Locate the cell with the specified text and output its (x, y) center coordinate. 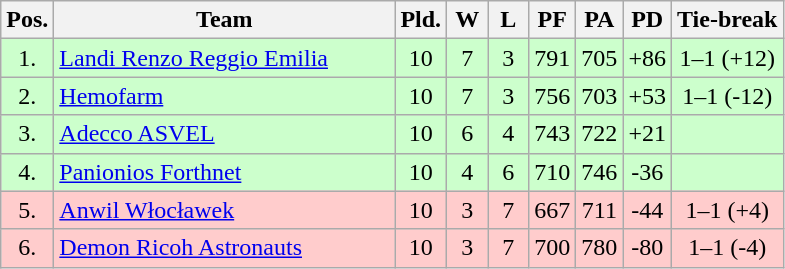
743 (552, 134)
Hemofarm (224, 96)
667 (552, 210)
Team (224, 20)
703 (600, 96)
+53 (648, 96)
5. (28, 210)
1–1 (-12) (727, 96)
Anwil Włocławek (224, 210)
3. (28, 134)
Adecco ASVEL (224, 134)
W (468, 20)
Pld. (421, 20)
780 (600, 248)
722 (600, 134)
-36 (648, 172)
-44 (648, 210)
+21 (648, 134)
711 (600, 210)
PF (552, 20)
756 (552, 96)
Landi Renzo Reggio Emilia (224, 58)
PA (600, 20)
710 (552, 172)
Panionios Forthnet (224, 172)
6. (28, 248)
705 (600, 58)
746 (600, 172)
Demon Ricoh Astronauts (224, 248)
1. (28, 58)
Tie-break (727, 20)
Pos. (28, 20)
1–1 (-4) (727, 248)
1–1 (+12) (727, 58)
+86 (648, 58)
2. (28, 96)
L (508, 20)
PD (648, 20)
791 (552, 58)
700 (552, 248)
-80 (648, 248)
4. (28, 172)
1–1 (+4) (727, 210)
